Search for the cell housing the specified text and yield its [x, y] center coordinate. 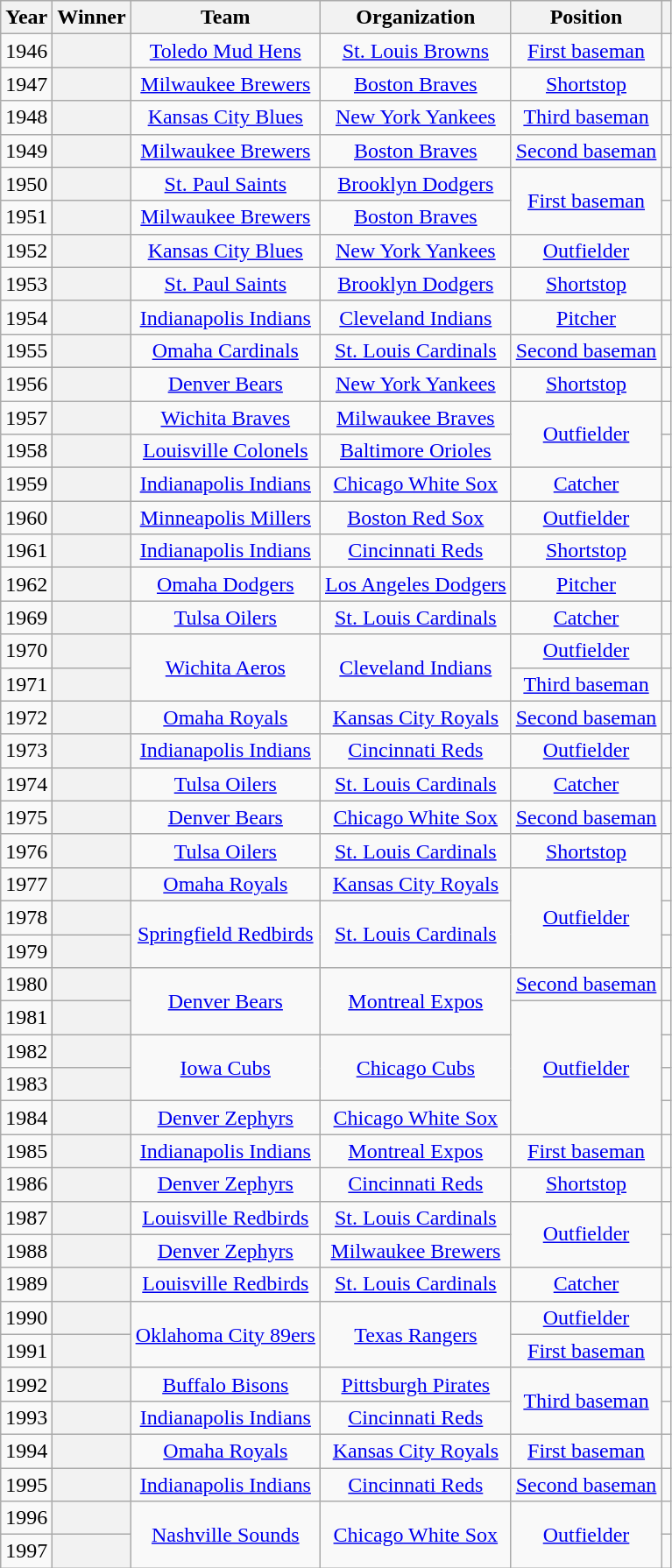
1955 [26, 350]
1958 [26, 451]
1970 [26, 651]
1986 [26, 1184]
St. Louis Browns [415, 51]
1960 [26, 518]
1977 [26, 884]
1978 [26, 917]
1948 [26, 117]
1969 [26, 618]
1975 [26, 817]
Pittsburgh Pirates [415, 1384]
1971 [26, 684]
Organization [415, 18]
Position [586, 18]
1957 [26, 418]
1991 [26, 1351]
1947 [26, 84]
Chicago Cubs [415, 1068]
1995 [26, 1485]
Baltimore Orioles [415, 451]
Nashville Sounds [225, 1535]
1952 [26, 251]
Omaha Cardinals [225, 350]
1950 [26, 184]
1993 [26, 1417]
Iowa Cubs [225, 1068]
1972 [26, 717]
1946 [26, 51]
Oklahoma City 89ers [225, 1334]
1989 [26, 1284]
Los Angeles Dodgers [415, 584]
Buffalo Bisons [225, 1384]
Boston Red Sox [415, 518]
1996 [26, 1518]
1985 [26, 1151]
1984 [26, 1118]
1953 [26, 284]
1982 [26, 1051]
Minneapolis Millers [225, 518]
1954 [26, 317]
Wichita Aeros [225, 667]
1981 [26, 1018]
Milwaukee Braves [415, 418]
Louisville Colonels [225, 451]
1956 [26, 384]
1949 [26, 151]
Texas Rangers [415, 1334]
Team [225, 18]
1997 [26, 1551]
1988 [26, 1251]
Omaha Dodgers [225, 584]
Year [26, 18]
1959 [26, 484]
1976 [26, 851]
Springfield Redbirds [225, 934]
1974 [26, 784]
1992 [26, 1384]
1980 [26, 985]
1951 [26, 217]
1994 [26, 1451]
1961 [26, 551]
1983 [26, 1084]
1973 [26, 751]
Wichita Braves [225, 418]
1979 [26, 950]
1987 [26, 1218]
1962 [26, 584]
1990 [26, 1317]
Toledo Mud Hens [225, 51]
Winner [91, 18]
